Find where the given text appears and provide that cell's center as [X, Y] coordinate. 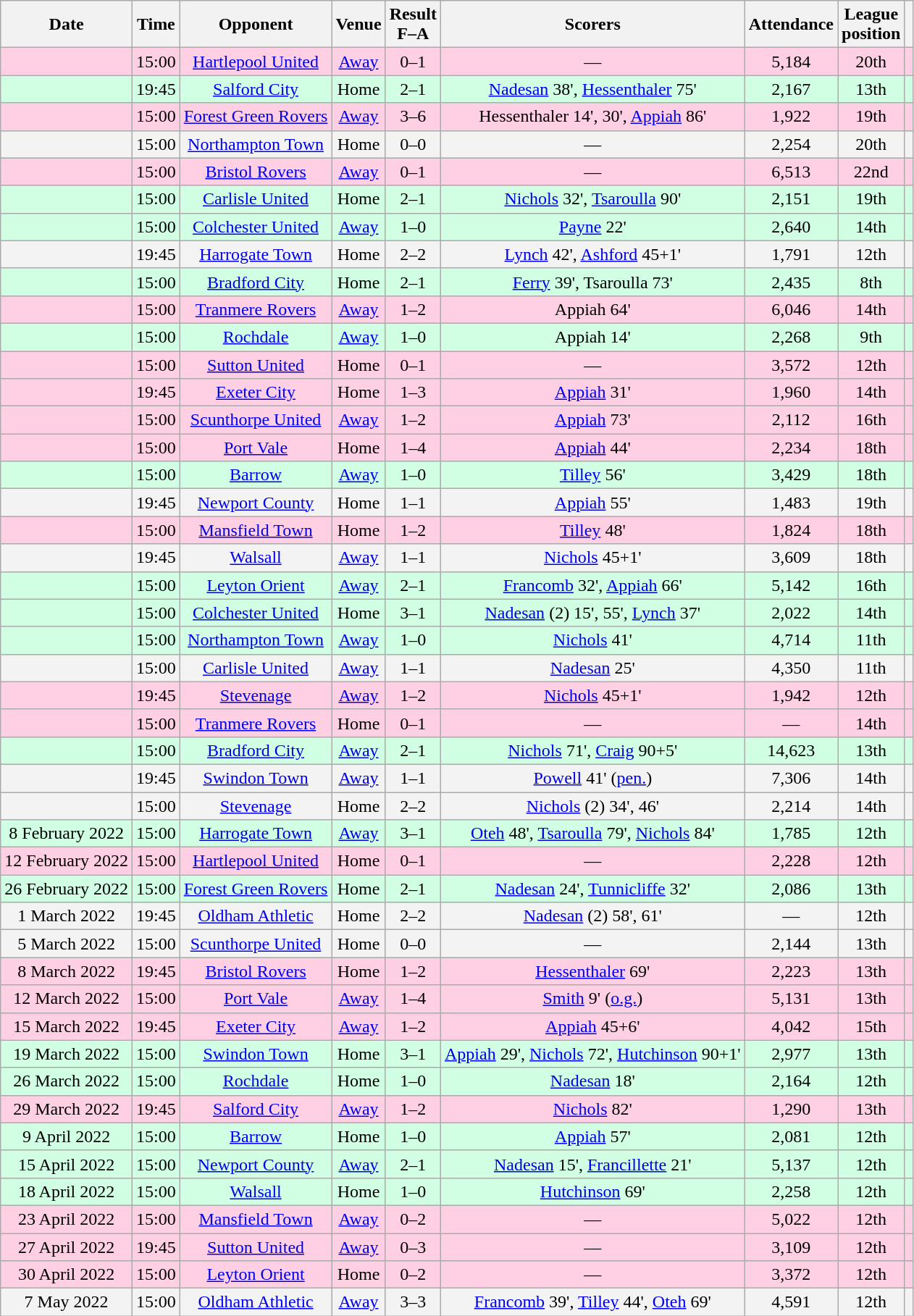
Scorers [593, 25]
Venue [359, 25]
2,151 [791, 199]
2,228 [791, 861]
Appiah 73' [593, 420]
4,714 [791, 640]
Nadesan 38', Hessenthaler 75' [593, 89]
Date [67, 25]
8 February 2022 [67, 834]
1,960 [791, 393]
2,167 [791, 89]
Nichols 32', Tsaroulla 90' [593, 199]
23 April 2022 [67, 1219]
5,184 [791, 62]
2,234 [791, 448]
6,513 [791, 172]
15th [871, 1026]
Nadesan 15', Francillette 21' [593, 1164]
2,112 [791, 420]
Oteh 48', Tsaroulla 79', Nichols 84' [593, 834]
5,131 [791, 999]
8th [871, 282]
2,223 [791, 971]
Tilley 48' [593, 530]
5 March 2022 [67, 944]
3,609 [791, 558]
Payne 22' [593, 227]
3–6 [413, 117]
4,042 [791, 1026]
12 March 2022 [67, 999]
2,022 [791, 613]
Lynch 42', Ashford 45+1' [593, 254]
12 February 2022 [67, 861]
Nadesan (2) 58', 61' [593, 916]
1,785 [791, 834]
14,623 [791, 750]
3,109 [791, 1246]
Nichols 71', Craig 90+5' [593, 750]
2,164 [791, 1081]
27 April 2022 [67, 1246]
1,483 [791, 503]
1,942 [791, 695]
Nadesan 24', Tunnicliffe 32' [593, 889]
2,214 [791, 806]
Leagueposition [871, 25]
1,922 [791, 117]
Hessenthaler 14', 30', Appiah 86' [593, 117]
1,791 [791, 254]
15 April 2022 [67, 1164]
Hutchinson 69' [593, 1191]
Smith 9' (o.g.) [593, 999]
Appiah 44' [593, 448]
Appiah 14' [593, 337]
19 March 2022 [67, 1054]
Nadesan (2) 15', 55', Lynch 37' [593, 613]
7,306 [791, 778]
3,372 [791, 1275]
Nichols 41' [593, 640]
6,046 [791, 309]
1,290 [791, 1109]
30 April 2022 [67, 1275]
Ferry 39', Tsaroulla 73' [593, 282]
Nadesan 25' [593, 668]
1 March 2022 [67, 916]
Hessenthaler 69' [593, 971]
2,977 [791, 1054]
Francomb 39', Tilley 44', Oteh 69' [593, 1302]
Time [156, 25]
Appiah 55' [593, 503]
18 April 2022 [67, 1191]
Appiah 31' [593, 393]
Appiah 64' [593, 309]
4,350 [791, 668]
Appiah 57' [593, 1136]
Attendance [791, 25]
9th [871, 337]
5,142 [791, 585]
Nadesan 18' [593, 1081]
2,081 [791, 1136]
3,429 [791, 475]
Appiah 45+6' [593, 1026]
4,591 [791, 1302]
Appiah 29', Nichols 72', Hutchinson 90+1' [593, 1054]
8 March 2022 [67, 971]
2,086 [791, 889]
Powell 41' (pen.) [593, 778]
2,268 [791, 337]
26 March 2022 [67, 1081]
Nichols 82' [593, 1109]
1–3 [413, 393]
Francomb 32', Appiah 66' [593, 585]
2,435 [791, 282]
2,254 [791, 144]
2,640 [791, 227]
29 March 2022 [67, 1109]
2,144 [791, 944]
7 May 2022 [67, 1302]
2,258 [791, 1191]
Tilley 56' [593, 475]
9 April 2022 [67, 1136]
ResultF–A [413, 25]
15 March 2022 [67, 1026]
22nd [871, 172]
5,022 [791, 1219]
3,572 [791, 364]
Nichols (2) 34', 46' [593, 806]
26 February 2022 [67, 889]
0–3 [413, 1246]
5,137 [791, 1164]
3–3 [413, 1302]
1,824 [791, 530]
Opponent [256, 25]
